For the text-containing cell, return its midpoint in (X, Y) coordinate format. 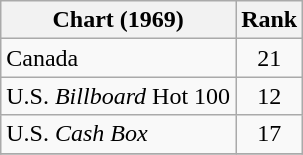
21 (270, 58)
U.S. Cash Box (118, 134)
Rank (270, 20)
17 (270, 134)
Chart (1969) (118, 20)
Canada (118, 58)
12 (270, 96)
U.S. Billboard Hot 100 (118, 96)
